Output the (X, Y) coordinate of the center of the cell containing the given text.  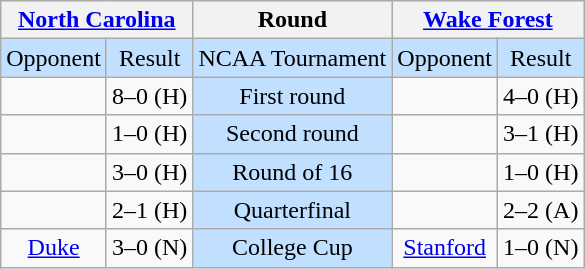
NCAA Tournament (292, 58)
3–0 (N) (149, 248)
Second round (292, 134)
Stanford (445, 248)
Wake Forest (488, 20)
Duke (54, 248)
3–0 (H) (149, 172)
North Carolina (97, 20)
2–1 (H) (149, 210)
1–0 (N) (541, 248)
Quarterfinal (292, 210)
Round (292, 20)
First round (292, 96)
Round of 16 (292, 172)
3–1 (H) (541, 134)
4–0 (H) (541, 96)
2–2 (A) (541, 210)
College Cup (292, 248)
8–0 (H) (149, 96)
